Extract the [X, Y] coordinate from the center of the cell holding the provided text.  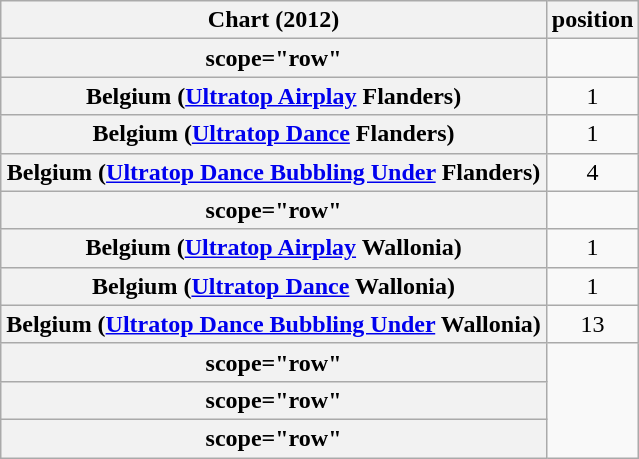
13 [592, 324]
Belgium (Ultratop Dance Bubbling Under Wallonia) [274, 324]
Belgium (Ultratop Dance Bubbling Under Flanders) [274, 172]
position [592, 20]
Belgium (Ultratop Dance Wallonia) [274, 286]
4 [592, 172]
Belgium (Ultratop Airplay Flanders) [274, 96]
Belgium (Ultratop Airplay Wallonia) [274, 248]
Chart (2012) [274, 20]
Belgium (Ultratop Dance Flanders) [274, 134]
